Detect which cell encompasses the target text, then output its [X, Y] center coordinate. 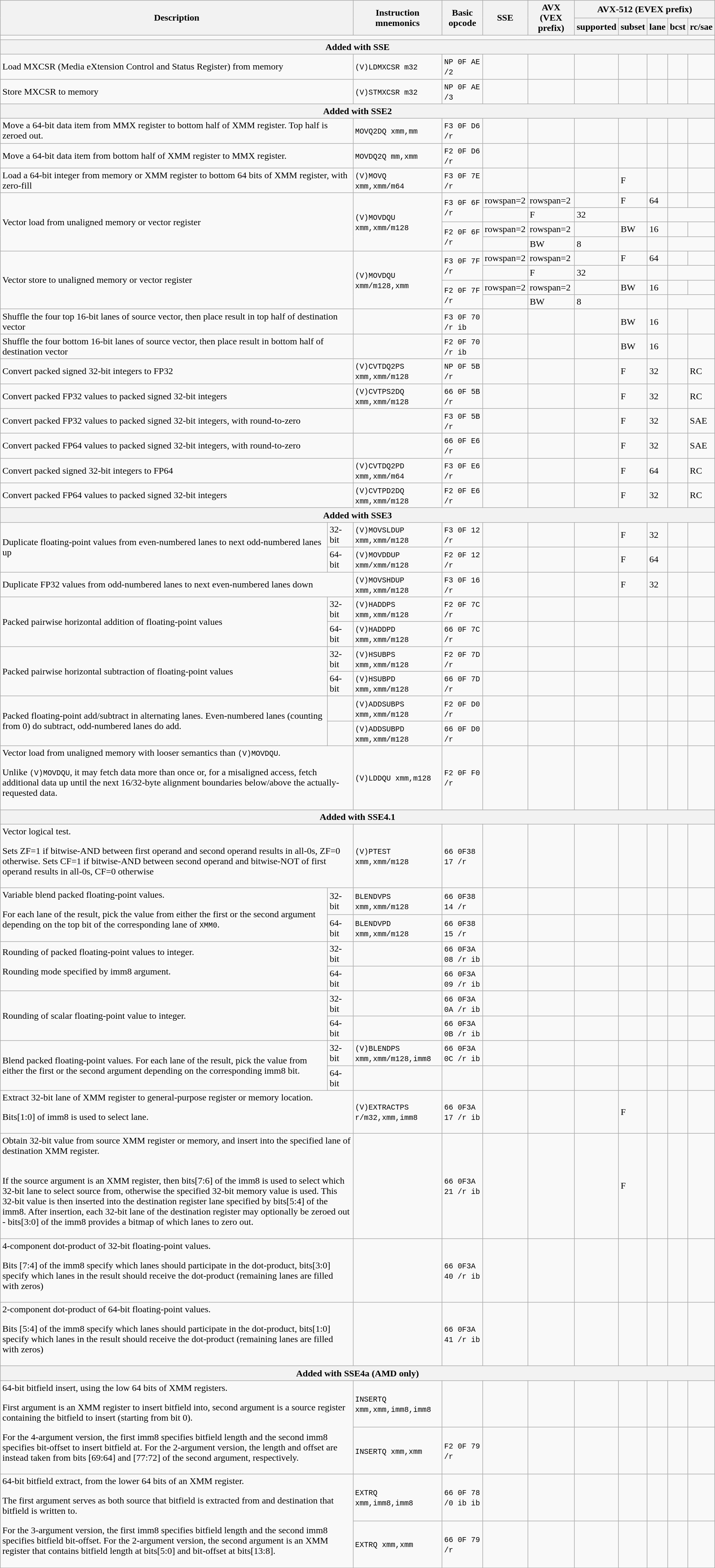
66 0F D0 /r [463, 734]
EXTRQ xmm,imm8,imm8 [397, 1498]
(V)CVTDQ2PS xmm,xmm/m128 [397, 371]
supported [597, 27]
(V)HSUBPD xmm,xmm/m128 [397, 684]
AVX(VEX prefix) [552, 18]
(V)LDMXCSR m32 [397, 66]
66 0F 78 /0 ib ib [463, 1498]
Convert packed FP32 values to packed signed 32-bit integers [176, 396]
F3 0F 16 /r [463, 584]
Move a 64-bit data item from MMX register to bottom half of XMM register. Top half is zeroed out. [176, 131]
F2 0F E6 /r [463, 495]
bcst [678, 27]
Shuffle the four top 16-bit lanes of source vector, then place result in top half of destination vector [176, 321]
Duplicate FP32 values from odd-numbered lanes to next even-numbered lanes down [176, 584]
F2 0F 70 /r ib [463, 347]
(V)CVTPD2DQ xmm,xmm/m128 [397, 495]
F2 0F 7C /r [463, 609]
Convert packed FP64 values to packed signed 32-bit integers [176, 495]
(V)MOVDQU xmm/m128,xmm [397, 280]
66 0F3A 40 /r ib [463, 1270]
F2 0F D6 /r [463, 156]
rc/sae [701, 27]
Packed floating-point add/subtract in alternating lanes. Even-numbered lanes (counting from 0) do subtract, odd-numbered lanes do add. [164, 721]
Description [176, 18]
Vector load from unaligned memory or vector register [176, 222]
(V)EXTRACTPS r/m32,xmm,imm8 [397, 1112]
F2 0F 6F /r [463, 236]
66 0F3A 0C /r ib [463, 1053]
66 0F3A 0A /r ib [463, 1003]
Packed pairwise horizontal addition of floating-point values [164, 622]
Convert packed FP64 values to packed signed 32-bit integers, with round-to-zero [176, 446]
66 0F3A 09 /r ib [463, 979]
INSERTQ xmm,xmm,imm8,imm8 [397, 1404]
F2 0F 12 /r [463, 560]
MOVDQ2Q mm,xmm [397, 156]
NP 0F 5B /r [463, 371]
Move a 64-bit data item from bottom half of XMM register to MMX register. [176, 156]
F2 0F D0 /r [463, 708]
(V)MOVDQU xmm,xmm/m128 [397, 222]
Rounding of packed floating-point values to integer.Rounding mode specified by imm8 argument. [164, 966]
Packed pairwise horizontal subtraction of floating-point values [164, 671]
MOVQ2DQ xmm,mm [397, 131]
(V)BLENDPS xmm,xmm/m128,imm8 [397, 1053]
F3 0F 7E /r [463, 180]
(V)HADDPS xmm,xmm/m128 [397, 609]
(V)MOVQ xmm,xmm/m64 [397, 180]
Added with SSE3 [357, 515]
(V)ADDSUBPD xmm,xmm/m128 [397, 734]
subset [632, 27]
Rounding of scalar floating-point value to integer. [164, 1016]
(V)MOVSLDUP xmm,xmm/m128 [397, 534]
66 0F E6 /r [463, 446]
Convert packed signed 32-bit integers to FP32 [176, 371]
66 0F3A 0B /r ib [463, 1028]
66 0F3A 17 /r ib [463, 1112]
F2 0F 7F /r [463, 295]
(V)HADDPD xmm,xmm/m128 [397, 634]
NP 0F AE /2 [463, 66]
66 0F3A 08 /r ib [463, 953]
(V)CVTDQ2PD xmm,xmm/m64 [397, 470]
BLENDVPS xmm,xmm/m128 [397, 901]
Added with SSE4.1 [357, 817]
(V)MOVDDUP xmm/xmm/m128 [397, 560]
F3 0F D6 /r [463, 131]
(V)HSUBPS xmm,xmm/m128 [397, 659]
66 0F3A 41 /r ib [463, 1334]
F3 0F 5B /r [463, 421]
66 0F38 17 /r [463, 856]
F2 0F F0 /r [463, 778]
Convert packed FP32 values to packed signed 32-bit integers, with round-to-zero [176, 421]
(V)MOVSHDUP xmm,xmm/m128 [397, 584]
66 0F38 14 /r [463, 901]
SSE [505, 18]
66 0F 7D /r [463, 684]
(V)CVTPS2DQ xmm,xmm/m128 [397, 396]
BLENDVPD xmm,xmm/m128 [397, 928]
lane [657, 27]
Vector store to unaligned memory or vector register [176, 280]
Instruction mnemonics [397, 18]
(V)ADDSUBPS xmm,xmm/m128 [397, 708]
F3 0F 70 /r ib [463, 321]
Duplicate floating-point values from even-numbered lanes to next odd-numbered lanes up [164, 547]
66 0F 7C /r [463, 634]
Extract 32-bit lane of XMM register to general-purpose register or memory location.Bits[1:0] of imm8 is used to select lane. [176, 1112]
(V)PTEST xmm,xmm/m128 [397, 856]
F2 0F 7D /r [463, 659]
F3 0F 12 /r [463, 534]
Load a 64-bit integer from memory or XMM register to bottom 64 bits of XMM register, with zero-fill [176, 180]
F2 0F 79 /r [463, 1450]
66 0F38 15 /r [463, 928]
Load MXCSR (Media eXtension Control and Status Register) from memory [176, 66]
Convert packed signed 32-bit integers to FP64 [176, 470]
66 0F3A 21 /r ib [463, 1186]
F3 0F E6 /r [463, 470]
Store MXCSR to memory [176, 92]
Added with SSE [357, 47]
Added with SSE2 [357, 111]
(V)LDDQU xmm,m128 [397, 778]
Basic opcode [463, 18]
F3 0F 6F /r [463, 207]
F3 0F 7F /r [463, 266]
66 0F 5B /r [463, 396]
Shuffle the four bottom 16-bit lanes of source vector, then place result in bottom half of destination vector [176, 347]
INSERTQ xmm,xmm [397, 1450]
AVX-512 (EVEX prefix) [645, 9]
66 0F 79 /r [463, 1544]
Added with SSE4a (AMD only) [357, 1373]
EXTRQ xmm,xmm [397, 1544]
(V)STMXCSR m32 [397, 92]
NP 0F AE /3 [463, 92]
